Extract the (X, Y) coordinate from the center of the cell holding the provided text.  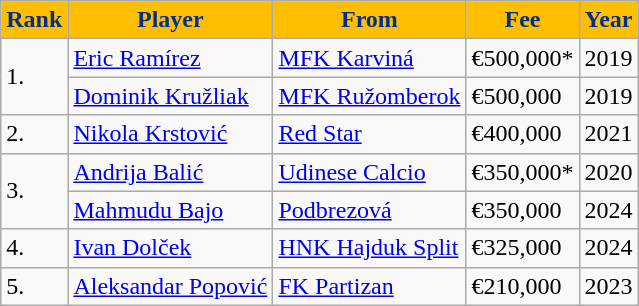
€500,000* (522, 58)
€400,000 (522, 134)
1. (34, 77)
Eric Ramírez (170, 58)
Aleksandar Popović (170, 286)
4. (34, 248)
Player (170, 20)
5. (34, 286)
Dominik Kružliak (170, 96)
Podbrezová (370, 210)
€325,000 (522, 248)
€500,000 (522, 96)
3. (34, 191)
2. (34, 134)
Mahmudu Bajo (170, 210)
€210,000 (522, 286)
€350,000* (522, 172)
Ivan Dolček (170, 248)
From (370, 20)
HNK Hajduk Split (370, 248)
Andrija Balić (170, 172)
FK Partizan (370, 286)
2021 (608, 134)
Year (608, 20)
Udinese Calcio (370, 172)
Nikola Krstović (170, 134)
2020 (608, 172)
MFK Ružomberok (370, 96)
Red Star (370, 134)
2023 (608, 286)
Rank (34, 20)
Fee (522, 20)
€350,000 (522, 210)
MFK Karviná (370, 58)
